Find where the given text appears and provide that cell's center as [x, y] coordinate. 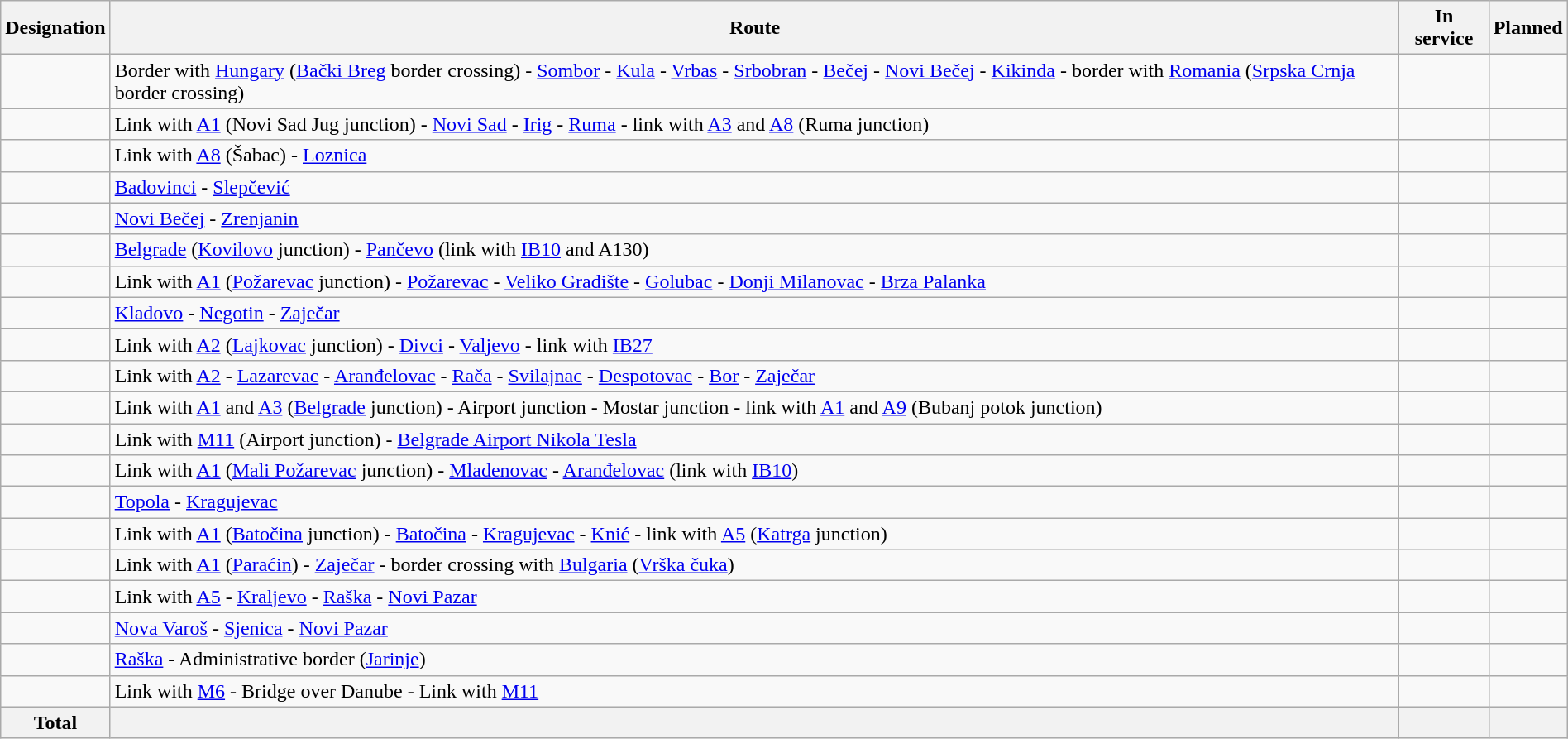
Link with A1 and A3 (Belgrade junction) - Airport junction - Mostar junction - link with A1 and A9 (Bubanj potok junction) [754, 407]
Link with M11 (Airport junction) - Belgrade Airport Nikola Tesla [754, 439]
Route [754, 28]
Link with A5 - Kraljevo - Raška - Novi Pazar [754, 597]
In service [1444, 28]
Kladovo - Negotin - Zaječar [754, 313]
Link with A2 - Lazarevac - Aranđelovac - Rača - Svilajnac - Despotovac - Bor - Zaječar [754, 376]
Link with A2 (Lajkovac junction) - Divci - Valjevo - link with IB27 [754, 344]
Total [55, 722]
Novi Bečej - Zrenjanin [754, 218]
Link with A1 (Batočina junction) - Batočina - Kragujevac - Knić - link with A5 (Katrga junction) [754, 534]
Designation [55, 28]
Link with A8 (Šabac) - Loznica [754, 156]
Nova Varoš - Sjenica - Novi Pazar [754, 628]
Link with M6 - Bridge over Danube - Link with M11 [754, 691]
Link with A1 (Požarevac junction) - Požarevac - Veliko Gradište - Golubac - Donji Milanovac - Brza Palanka [754, 281]
Topola - Kragujevac [754, 502]
Planned [1528, 28]
Link with A1 (Mali Požarevac junction) - Mladenovac - Aranđelovac (link with IB10) [754, 471]
Link with A1 (Paraćin) - Zaječar - border crossing with Bulgaria (Vrška čuka) [754, 565]
Link with A1 (Novi Sad Jug junction) - Novi Sad - Irig - Ruma - link with A3 and A8 (Ruma junction) [754, 124]
Belgrade (Kovilovo junction) - Pančevo (link with IB10 and A130) [754, 250]
Badovinci - Slepčević [754, 187]
Raška - Administrative border (Jarinje) [754, 660]
